Find where the given text appears and provide that cell's center as [X, Y] coordinate. 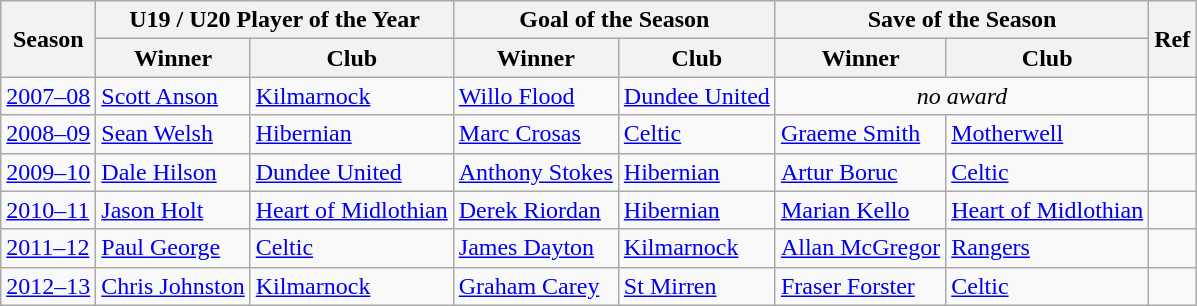
Graham Carey [536, 286]
2011–12 [48, 248]
Allan McGregor [860, 248]
2009–10 [48, 172]
Season [48, 39]
Jason Holt [173, 210]
Willo Flood [536, 96]
Ref [1172, 39]
St Mirren [696, 286]
Sean Welsh [173, 134]
2007–08 [48, 96]
James Dayton [536, 248]
no award [962, 96]
Scott Anson [173, 96]
Chris Johnston [173, 286]
Rangers [1048, 248]
2012–13 [48, 286]
U19 / U20 Player of the Year [274, 20]
Anthony Stokes [536, 172]
Paul George [173, 248]
2008–09 [48, 134]
Fraser Forster [860, 286]
Goal of the Season [614, 20]
Marc Crosas [536, 134]
Derek Riordan [536, 210]
Marian Kello [860, 210]
2010–11 [48, 210]
Motherwell [1048, 134]
Artur Boruc [860, 172]
Dale Hilson [173, 172]
Save of the Season [962, 20]
Graeme Smith [860, 134]
